Identify which cell holds the provided text, then report its (X, Y) central coordinate. 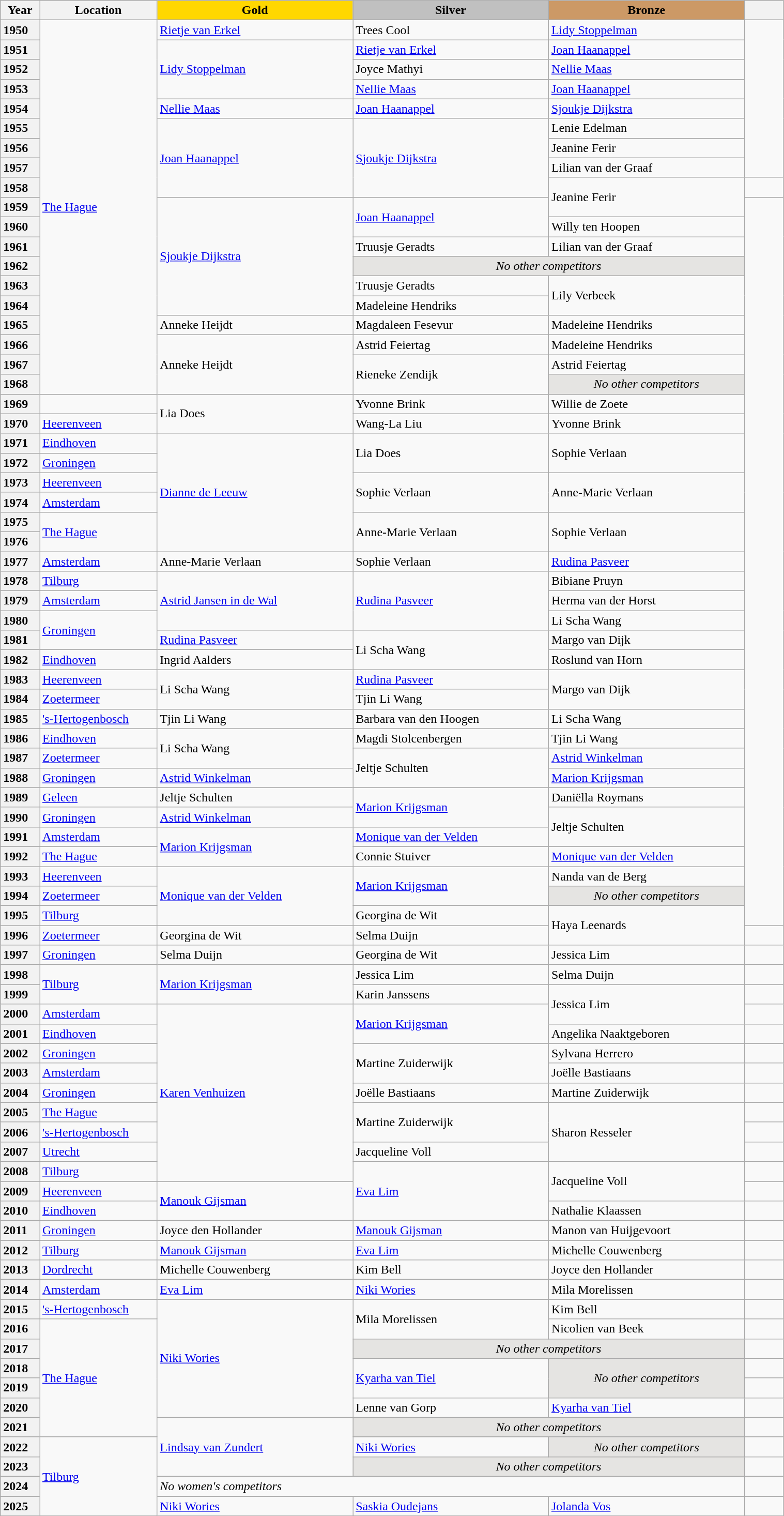
No women's competitors (451, 1486)
1981 (20, 640)
Willy ten Hoopen (646, 226)
Dordrecht (98, 1270)
2013 (20, 1270)
1972 (20, 463)
2011 (20, 1231)
1950 (20, 30)
1982 (20, 660)
Sylvana Herrero (646, 1053)
Magdaleen Fesevur (451, 325)
1966 (20, 345)
2003 (20, 1073)
Manon van Huijgevoort (646, 1231)
1998 (20, 975)
Bibiane Pruyn (646, 581)
Haya Leenards (646, 926)
2012 (20, 1250)
Lindsay van Zundert (255, 1447)
1996 (20, 935)
2019 (20, 1388)
1993 (20, 876)
Dianne de Leeuw (255, 492)
1979 (20, 601)
1965 (20, 325)
1971 (20, 443)
2022 (20, 1447)
1970 (20, 423)
Lily Verbeek (646, 296)
Karen Venhuizen (255, 1093)
1968 (20, 384)
2017 (20, 1348)
1969 (20, 404)
2009 (20, 1191)
1984 (20, 699)
1967 (20, 365)
2021 (20, 1427)
1957 (20, 168)
1962 (20, 266)
Barbara van den Hoogen (451, 719)
1992 (20, 856)
Nathalie Klaassen (646, 1211)
Nanda van de Berg (646, 876)
1951 (20, 50)
Rieneke Zendijk (451, 374)
2006 (20, 1132)
Year (20, 10)
1974 (20, 502)
1997 (20, 955)
1956 (20, 148)
2020 (20, 1407)
Lenne van Gorp (451, 1407)
2016 (20, 1329)
Bronze (646, 10)
1994 (20, 896)
2010 (20, 1211)
Silver (451, 10)
2025 (20, 1506)
1960 (20, 226)
1964 (20, 306)
2000 (20, 1014)
1995 (20, 916)
1973 (20, 482)
2004 (20, 1093)
Angelika Naaktgeboren (646, 1034)
1980 (20, 620)
1958 (20, 187)
2018 (20, 1368)
1977 (20, 561)
1955 (20, 128)
2001 (20, 1034)
1991 (20, 837)
Astrid Jansen in de Wal (255, 601)
1959 (20, 207)
Sharon Resseler (646, 1132)
Daniëlla Roymans (646, 797)
1954 (20, 109)
2023 (20, 1466)
Connie Stuiver (451, 856)
Wang-La Liu (451, 423)
1978 (20, 581)
Gold (255, 10)
Saskia Oudejans (451, 1506)
1963 (20, 286)
2005 (20, 1112)
Nicolien van Beek (646, 1329)
2024 (20, 1486)
Herma van der Horst (646, 601)
1987 (20, 758)
2002 (20, 1053)
2008 (20, 1171)
Magdi Stolcenbergen (451, 738)
1983 (20, 679)
Location (98, 10)
2015 (20, 1309)
Lenie Edelman (646, 128)
1989 (20, 797)
1999 (20, 994)
1988 (20, 778)
Willie de Zoete (646, 404)
Trees Cool (451, 30)
1990 (20, 817)
1986 (20, 738)
Karin Janssens (451, 994)
Ingrid Aalders (255, 660)
Jolanda Vos (646, 1506)
1976 (20, 541)
1961 (20, 247)
1985 (20, 719)
2007 (20, 1151)
Roslund van Horn (646, 660)
1952 (20, 69)
1975 (20, 522)
Utrecht (98, 1151)
1953 (20, 89)
Geleen (98, 797)
Joyce Mathyi (451, 69)
2014 (20, 1290)
